Capture the cell that displays the provided text and extract its (X, Y) central coordinate. 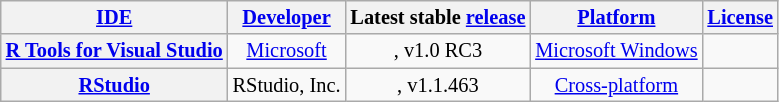
RStudio, Inc. (287, 85)
IDE (114, 17)
Developer (287, 17)
Latest stable release (438, 17)
Platform (616, 17)
License (740, 17)
Microsoft Windows (616, 51)
R Tools for Visual Studio (114, 51)
RStudio (114, 85)
, v1.0 RC3 (438, 51)
, v1.1.463 (438, 85)
Microsoft (287, 51)
Cross-platform (616, 85)
